Find where the given text appears and provide that cell's center as [X, Y] coordinate. 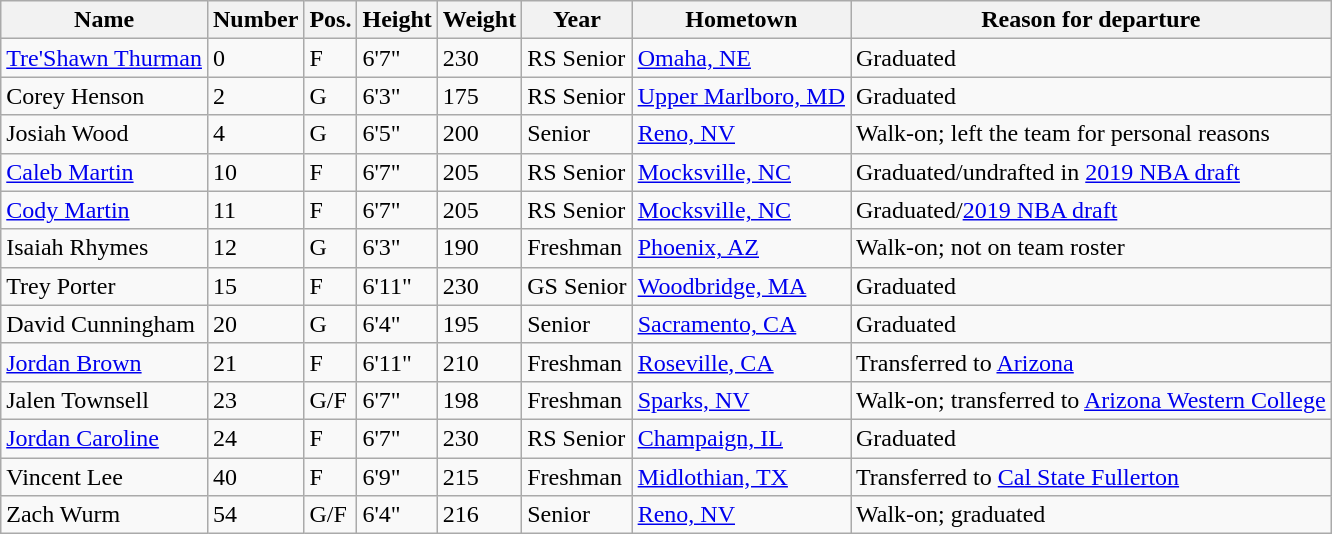
4 [255, 134]
Name [104, 20]
Vincent Lee [104, 477]
Weight [479, 20]
215 [479, 477]
195 [479, 324]
Graduated/undrafted in 2019 NBA draft [1090, 172]
20 [255, 324]
Graduated/2019 NBA draft [1090, 210]
23 [255, 400]
Pos. [330, 20]
15 [255, 286]
6'9" [397, 477]
Josiah Wood [104, 134]
GS Senior [577, 286]
Sacramento, CA [741, 324]
6'5" [397, 134]
2 [255, 96]
54 [255, 515]
Walk-on; not on team roster [1090, 248]
21 [255, 362]
Cody Martin [104, 210]
Reason for departure [1090, 20]
Corey Henson [104, 96]
Isaiah Rhymes [104, 248]
24 [255, 438]
Year [577, 20]
175 [479, 96]
190 [479, 248]
Transferred to Arizona [1090, 362]
Roseville, CA [741, 362]
David Cunningham [104, 324]
Midlothian, TX [741, 477]
Woodbridge, MA [741, 286]
Walk-on; transferred to Arizona Western College [1090, 400]
0 [255, 58]
Jordan Caroline [104, 438]
Transferred to Cal State Fullerton [1090, 477]
11 [255, 210]
Sparks, NV [741, 400]
Trey Porter [104, 286]
216 [479, 515]
Tre'Shawn Thurman [104, 58]
200 [479, 134]
Omaha, NE [741, 58]
Number [255, 20]
Walk-on; graduated [1090, 515]
Zach Wurm [104, 515]
12 [255, 248]
Jordan Brown [104, 362]
10 [255, 172]
Height [397, 20]
Walk-on; left the team for personal reasons [1090, 134]
Champaign, IL [741, 438]
Caleb Martin [104, 172]
Upper Marlboro, MD [741, 96]
Phoenix, AZ [741, 248]
198 [479, 400]
Hometown [741, 20]
40 [255, 477]
210 [479, 362]
Jalen Townsell [104, 400]
